From the cell containing the given text, extract its center point as (x, y) coordinate. 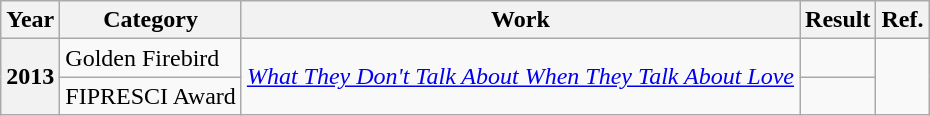
2013 (30, 77)
Year (30, 20)
FIPRESCI Award (151, 96)
Work (520, 20)
Ref. (902, 20)
Golden Firebird (151, 58)
Result (838, 20)
Category (151, 20)
What They Don't Talk About When They Talk About Love (520, 77)
